Capture the cell that displays the provided text and extract its (x, y) central coordinate. 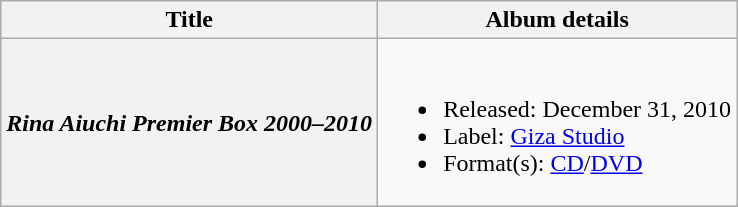
Title (190, 20)
Album details (558, 20)
Rina Aiuchi Premier Box 2000–2010 (190, 122)
Released: December 31, 2010Label: Giza StudioFormat(s): CD/DVD (558, 122)
